Extract the (X, Y) coordinate from the center of the cell holding the provided text.  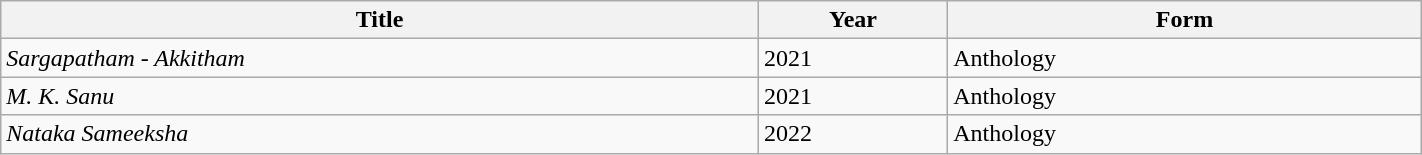
M. K. Sanu (380, 96)
Form (1185, 20)
Sargapatham - Akkitham (380, 58)
Title (380, 20)
2022 (852, 134)
Year (852, 20)
Nataka Sameeksha (380, 134)
